Identify which cell holds the provided text, then report its (X, Y) central coordinate. 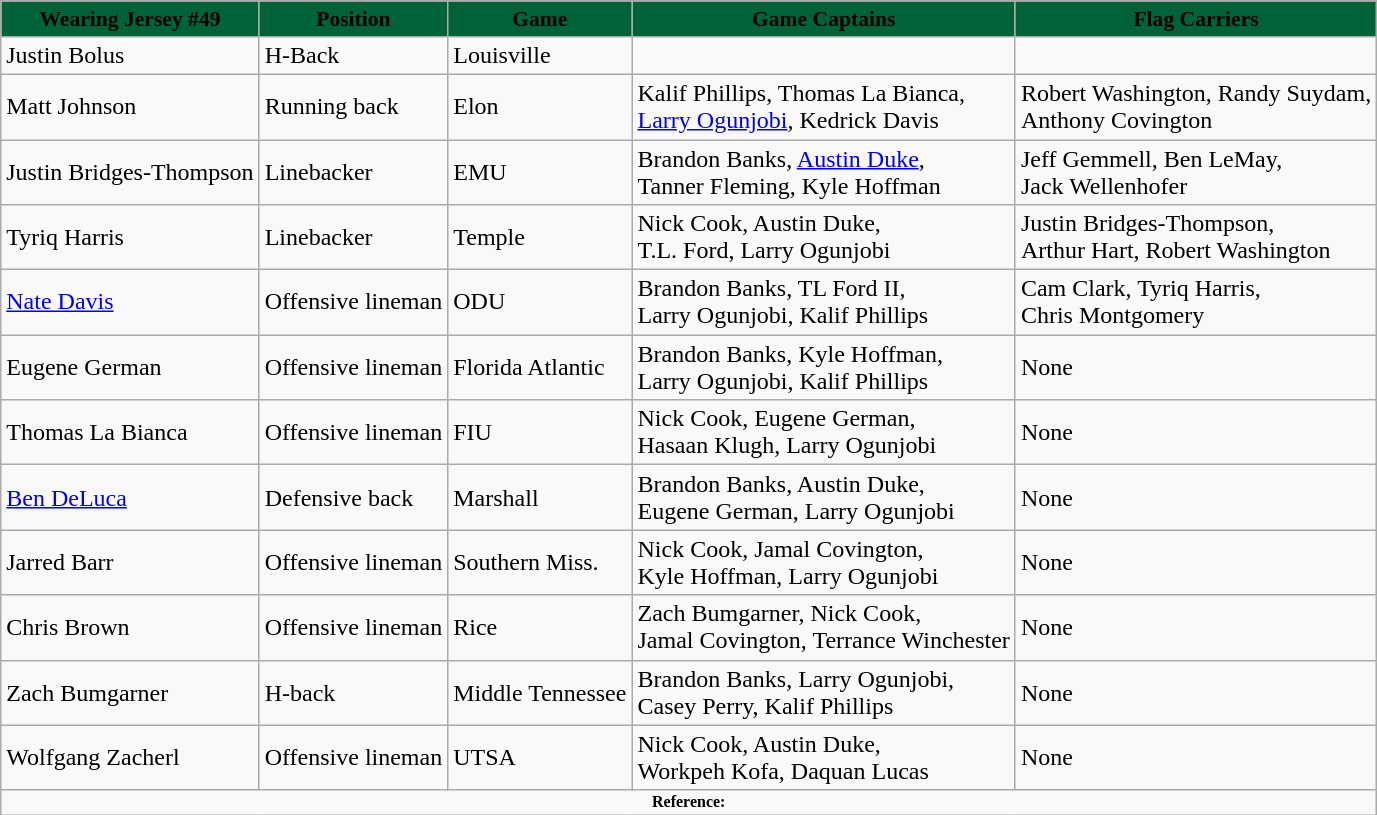
Nick Cook, Jamal Covington, Kyle Hoffman, Larry Ogunjobi (824, 562)
Southern Miss. (540, 562)
Marshall (540, 498)
EMU (540, 172)
H-back (354, 692)
Defensive back (354, 498)
Elon (540, 106)
Nick Cook, Austin Duke, Workpeh Kofa, Daquan Lucas (824, 758)
Matt Johnson (130, 106)
Rice (540, 628)
Eugene German (130, 368)
Chris Brown (130, 628)
Nick Cook, Austin Duke, T.L. Ford, Larry Ogunjobi (824, 238)
Zach Bumgarner, Nick Cook, Jamal Covington, Terrance Winchester (824, 628)
Justin Bolus (130, 55)
Tyriq Harris (130, 238)
Justin Bridges-Thompson, Arthur Hart, Robert Washington (1196, 238)
Kalif Phillips, Thomas La Bianca, Larry Ogunjobi, Kedrick Davis (824, 106)
Brandon Banks, Austin Duke, Tanner Fleming, Kyle Hoffman (824, 172)
Wearing Jersey #49 (130, 19)
H-Back (354, 55)
Nate Davis (130, 302)
Brandon Banks, Austin Duke, Eugene German, Larry Ogunjobi (824, 498)
Game Captains (824, 19)
Nick Cook, Eugene German, Hasaan Klugh, Larry Ogunjobi (824, 432)
Florida Atlantic (540, 368)
Flag Carriers (1196, 19)
Game (540, 19)
Position (354, 19)
Jeff Gemmell, Ben LeMay, Jack Wellenhofer (1196, 172)
Robert Washington, Randy Suydam, Anthony Covington (1196, 106)
Louisville (540, 55)
Jarred Barr (130, 562)
Wolfgang Zacherl (130, 758)
ODU (540, 302)
Cam Clark, Tyriq Harris, Chris Montgomery (1196, 302)
Running back (354, 106)
Justin Bridges-Thompson (130, 172)
FIU (540, 432)
Ben DeLuca (130, 498)
Brandon Banks, TL Ford II, Larry Ogunjobi, Kalif Phillips (824, 302)
UTSA (540, 758)
Zach Bumgarner (130, 692)
Temple (540, 238)
Brandon Banks, Larry Ogunjobi, Casey Perry, Kalif Phillips (824, 692)
Brandon Banks, Kyle Hoffman, Larry Ogunjobi, Kalif Phillips (824, 368)
Reference: (689, 802)
Middle Tennessee (540, 692)
Thomas La Bianca (130, 432)
